Scan for the cell matching the given text and deliver its (X, Y) coordinate at center. 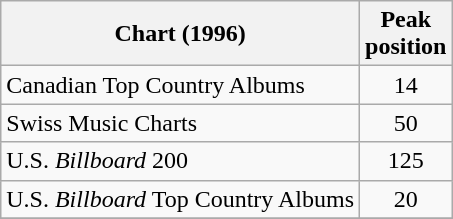
50 (406, 123)
Canadian Top Country Albums (180, 85)
U.S. Billboard Top Country Albums (180, 199)
Swiss Music Charts (180, 123)
U.S. Billboard 200 (180, 161)
14 (406, 85)
Peakposition (406, 34)
Chart (1996) (180, 34)
125 (406, 161)
20 (406, 199)
